Output the (X, Y) coordinate of the center of the cell containing the given text.  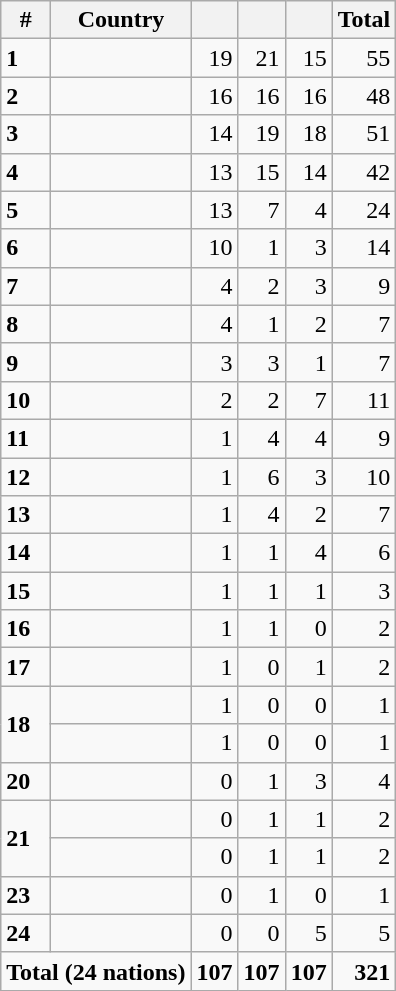
Total (364, 20)
48 (364, 96)
42 (364, 172)
321 (364, 971)
23 (26, 895)
20 (26, 781)
# (26, 20)
55 (364, 58)
8 (26, 324)
Total (24 nations) (96, 971)
17 (26, 667)
Country (121, 20)
51 (364, 134)
12 (26, 477)
